Return the [X, Y] coordinate for the center point of the cell that contains the specified text.  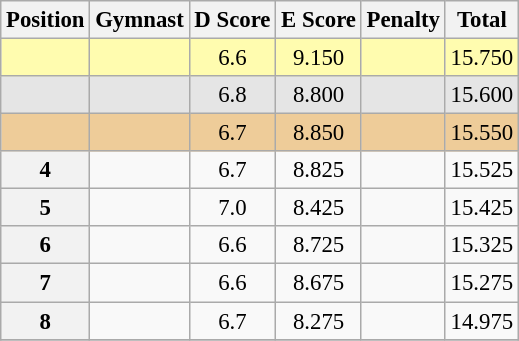
14.975 [482, 321]
9.150 [318, 58]
15.325 [482, 245]
D Score [232, 20]
Penalty [403, 20]
6 [46, 245]
7.0 [232, 208]
15.425 [482, 208]
8.725 [318, 245]
15.525 [482, 170]
15.275 [482, 283]
5 [46, 208]
15.600 [482, 95]
Position [46, 20]
8.800 [318, 95]
Gymnast [140, 20]
15.750 [482, 58]
8.825 [318, 170]
8.850 [318, 133]
6.8 [232, 95]
8.675 [318, 283]
8 [46, 321]
7 [46, 283]
4 [46, 170]
15.550 [482, 133]
E Score [318, 20]
8.275 [318, 321]
8.425 [318, 208]
Total [482, 20]
